Extract the (x, y) coordinate from the center of the cell holding the provided text.  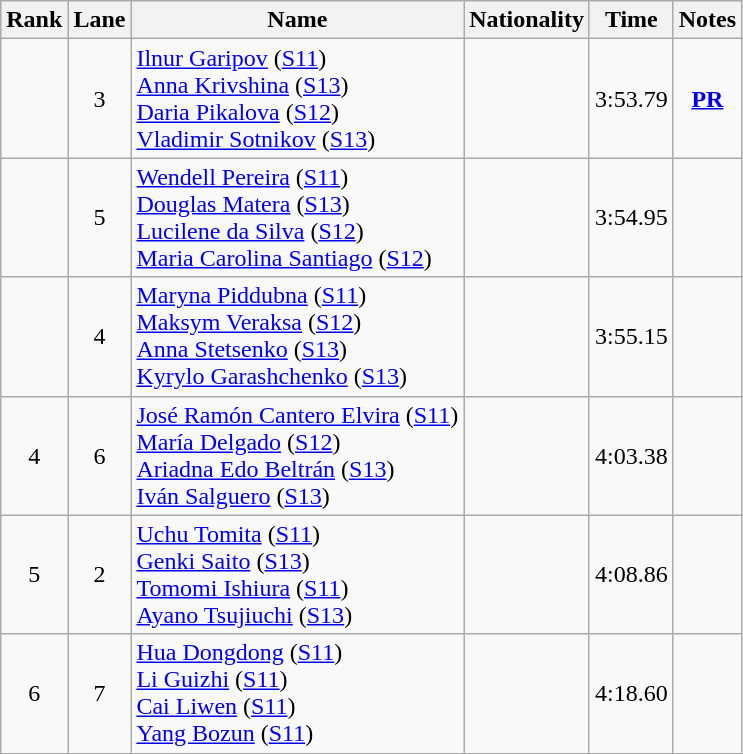
4:03.38 (631, 456)
PR (707, 98)
Time (631, 20)
Name (298, 20)
3:54.95 (631, 218)
Hua Dongdong (S11)Li Guizhi (S11)Cai Liwen (S11)Yang Bozun (S11) (298, 694)
Uchu Tomita (S11)Genki Saito (S13)Tomomi Ishiura (S11)Ayano Tsujiuchi (S13) (298, 574)
José Ramón Cantero Elvira (S11)María Delgado (S12)Ariadna Edo Beltrán (S13)Iván Salguero (S13) (298, 456)
Maryna Piddubna (S11)Maksym Veraksa (S12)Anna Stetsenko (S13)Kyrylo Garashchenko (S13) (298, 336)
Ilnur Garipov (S11)Anna Krivshina (S13)Daria Pikalova (S12)Vladimir Sotnikov (S13) (298, 98)
Notes (707, 20)
Wendell Pereira (S11)Douglas Matera (S13)Lucilene da Silva (S12)Maria Carolina Santiago (S12) (298, 218)
3:53.79 (631, 98)
3:55.15 (631, 336)
Nationality (527, 20)
4:08.86 (631, 574)
Rank (34, 20)
7 (100, 694)
2 (100, 574)
4:18.60 (631, 694)
Lane (100, 20)
3 (100, 98)
